Capture the cell that displays the provided text and extract its [x, y] central coordinate. 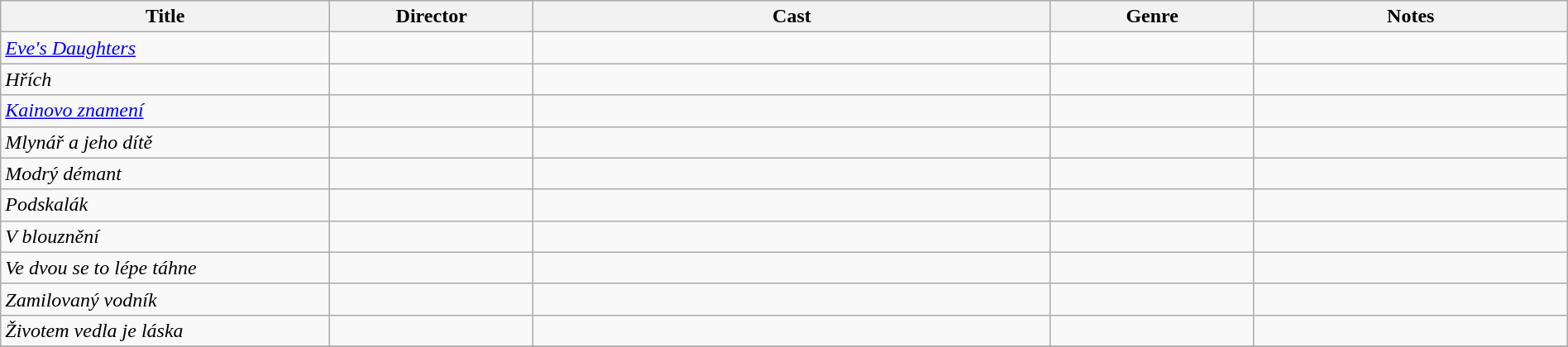
Mlynář a jeho dítě [165, 142]
Modrý démant [165, 173]
Hřích [165, 79]
V blouznění [165, 236]
Životem vedla je láska [165, 330]
Title [165, 17]
Ve dvou se to lépe táhne [165, 268]
Kainovo znamení [165, 111]
Podskalák [165, 205]
Director [432, 17]
Cast [792, 17]
Eve's Daughters [165, 48]
Notes [1411, 17]
Zamilovaný vodník [165, 299]
Genre [1152, 17]
